Provide the (x, y) coordinate of the cell's center where the given text is located.  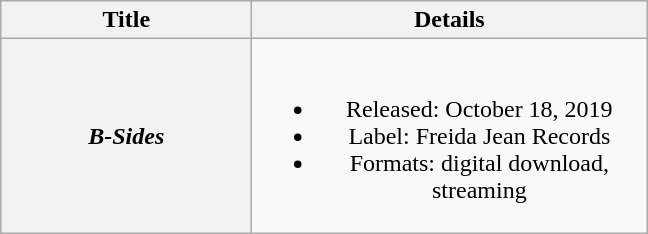
B-Sides (126, 136)
Details (450, 20)
Title (126, 20)
Released: October 18, 2019Label: Freida Jean RecordsFormats: digital download, streaming (450, 136)
